Find where the given text appears and provide that cell's center as [x, y] coordinate. 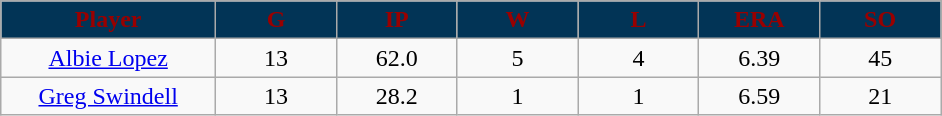
62.0 [396, 58]
6.59 [760, 96]
45 [880, 58]
SO [880, 20]
21 [880, 96]
6.39 [760, 58]
G [276, 20]
IP [396, 20]
Player [108, 20]
Greg Swindell [108, 96]
L [638, 20]
ERA [760, 20]
5 [518, 58]
Albie Lopez [108, 58]
4 [638, 58]
28.2 [396, 96]
W [518, 20]
